Determine the (x, y) coordinate at the center of the cell enclosing the given text.  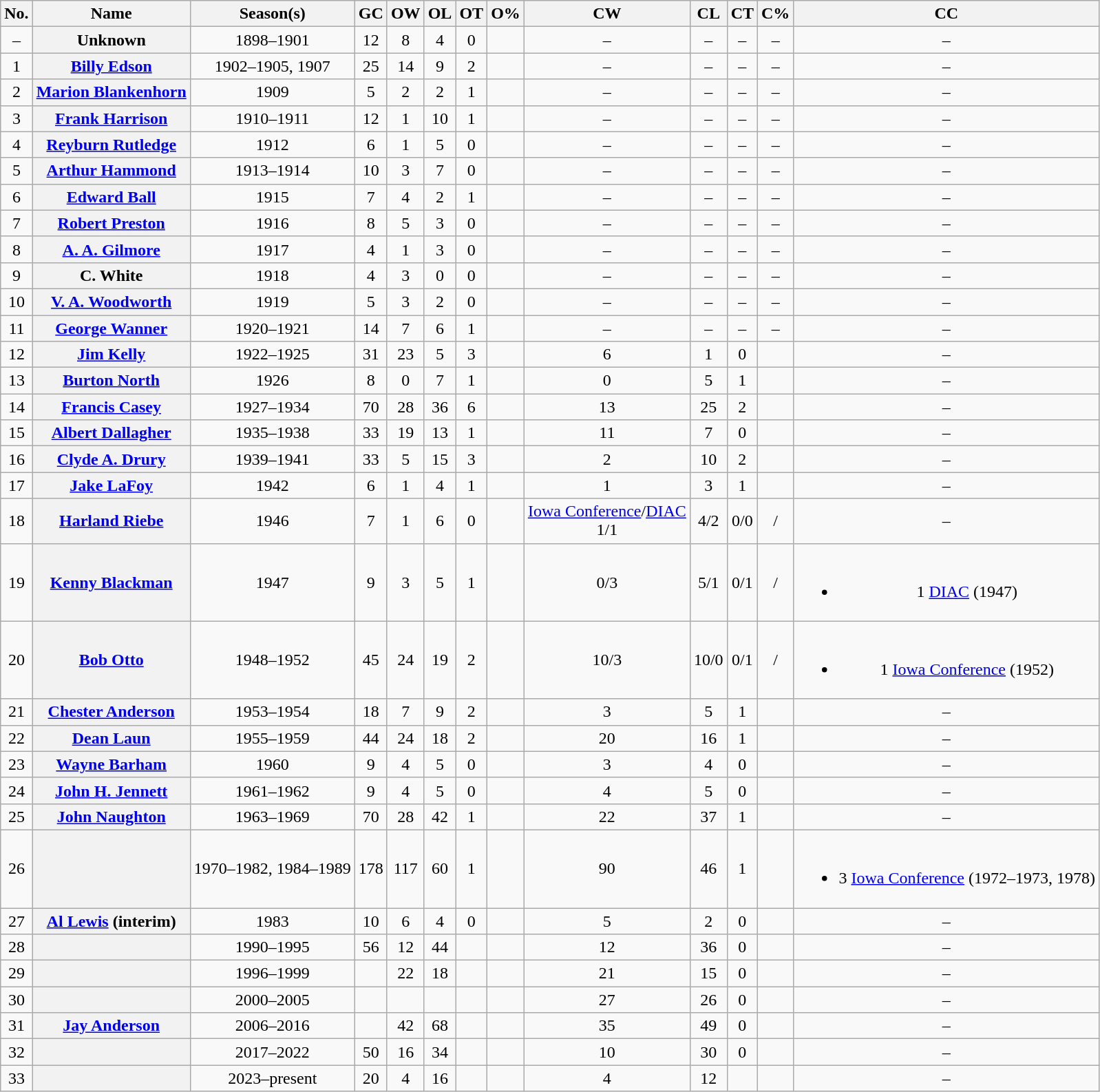
68 (440, 1026)
2000–2005 (273, 1000)
1946 (273, 521)
32 (17, 1052)
1942 (273, 485)
1913–1914 (273, 171)
Arthur Hammond (112, 171)
1916 (273, 223)
1947 (273, 582)
1953–1954 (273, 712)
OL (440, 14)
49 (708, 1026)
2006–2016 (273, 1026)
Wayne Barham (112, 764)
1922–1925 (273, 355)
1948–1952 (273, 660)
V. A. Woodworth (112, 302)
OT (472, 14)
John Naughton (112, 817)
No. (17, 14)
Francis Casey (112, 407)
CT (742, 14)
56 (370, 947)
1963–1969 (273, 817)
1 Iowa Conference (1952) (946, 660)
Harland Riebe (112, 521)
GC (370, 14)
1920–1921 (273, 328)
Season(s) (273, 14)
1919 (273, 302)
46 (708, 869)
4/2 (708, 521)
2017–2022 (273, 1052)
CW (607, 14)
34 (440, 1052)
1909 (273, 92)
1915 (273, 197)
Burton North (112, 381)
1996–1999 (273, 974)
Name (112, 14)
Jim Kelly (112, 355)
3 Iowa Conference (1972–1973, 1978) (946, 869)
O% (506, 14)
1990–1995 (273, 947)
Al Lewis (interim) (112, 921)
1918 (273, 275)
Dean Laun (112, 738)
1926 (273, 381)
OW (405, 14)
1 DIAC (1947) (946, 582)
Iowa Conference/DIAC1/1 (607, 521)
1927–1934 (273, 407)
C% (776, 14)
Edward Ball (112, 197)
1935–1938 (273, 433)
0/3 (607, 582)
John H. Jennett (112, 790)
Clyde A. Drury (112, 459)
Albert Dallagher (112, 433)
1910–1911 (273, 118)
2023–present (273, 1078)
17 (17, 485)
35 (607, 1026)
A. A. Gilmore (112, 249)
10/3 (607, 660)
1902–1905, 1907 (273, 66)
1960 (273, 764)
50 (370, 1052)
Reyburn Rutledge (112, 145)
Marion Blankenhorn (112, 92)
5/1 (708, 582)
1898–1901 (273, 40)
178 (370, 869)
Frank Harrison (112, 118)
90 (607, 869)
1917 (273, 249)
Billy Edson (112, 66)
Jake LaFoy (112, 485)
Kenny Blackman (112, 582)
Jay Anderson (112, 1026)
Bob Otto (112, 660)
117 (405, 869)
10/0 (708, 660)
George Wanner (112, 328)
Unknown (112, 40)
0/0 (742, 521)
Chester Anderson (112, 712)
CL (708, 14)
45 (370, 660)
1961–1962 (273, 790)
29 (17, 974)
1912 (273, 145)
CC (946, 14)
60 (440, 869)
Robert Preston (112, 223)
1939–1941 (273, 459)
C. White (112, 275)
1970–1982, 1984–1989 (273, 869)
37 (708, 817)
1955–1959 (273, 738)
1983 (273, 921)
